Pinpoint the cell where the given text exists, returning its [X, Y] midpoint coordinate. 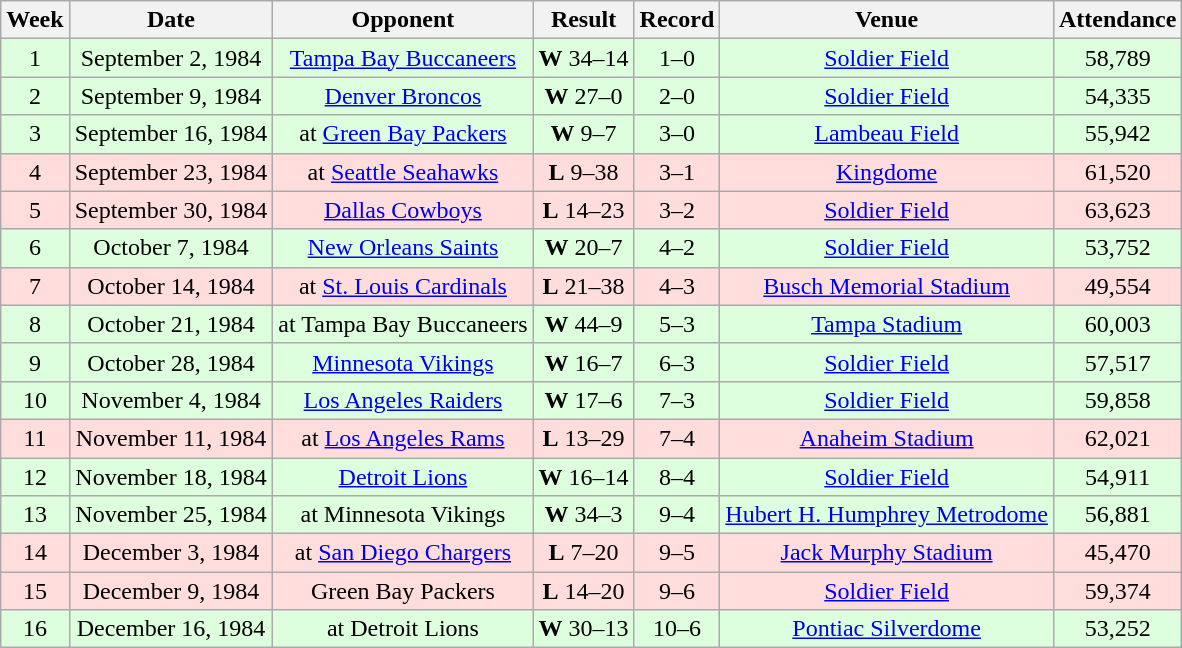
Busch Memorial Stadium [887, 286]
December 9, 1984 [171, 591]
November 11, 1984 [171, 438]
December 16, 1984 [171, 629]
5 [35, 210]
September 23, 1984 [171, 172]
9–5 [677, 553]
Record [677, 20]
10 [35, 400]
Opponent [403, 20]
53,252 [1117, 629]
at Seattle Seahawks [403, 172]
1 [35, 58]
Dallas Cowboys [403, 210]
Week [35, 20]
56,881 [1117, 515]
Minnesota Vikings [403, 362]
at Los Angeles Rams [403, 438]
54,335 [1117, 96]
November 25, 1984 [171, 515]
September 30, 1984 [171, 210]
Result [584, 20]
Kingdome [887, 172]
Denver Broncos [403, 96]
Anaheim Stadium [887, 438]
L 14–20 [584, 591]
November 18, 1984 [171, 477]
7 [35, 286]
53,752 [1117, 248]
9–4 [677, 515]
15 [35, 591]
W 20–7 [584, 248]
7–4 [677, 438]
Jack Murphy Stadium [887, 553]
October 21, 1984 [171, 324]
3–1 [677, 172]
58,789 [1117, 58]
Green Bay Packers [403, 591]
Attendance [1117, 20]
at San Diego Chargers [403, 553]
14 [35, 553]
57,517 [1117, 362]
at Tampa Bay Buccaneers [403, 324]
13 [35, 515]
Tampa Stadium [887, 324]
Venue [887, 20]
1–0 [677, 58]
4 [35, 172]
W 34–14 [584, 58]
9–6 [677, 591]
at St. Louis Cardinals [403, 286]
W 16–14 [584, 477]
October 28, 1984 [171, 362]
2 [35, 96]
New Orleans Saints [403, 248]
7–3 [677, 400]
45,470 [1117, 553]
Tampa Bay Buccaneers [403, 58]
Hubert H. Humphrey Metrodome [887, 515]
Pontiac Silverdome [887, 629]
September 2, 1984 [171, 58]
October 14, 1984 [171, 286]
5–3 [677, 324]
L 9–38 [584, 172]
at Detroit Lions [403, 629]
8–4 [677, 477]
W 16–7 [584, 362]
3–0 [677, 134]
September 9, 1984 [171, 96]
November 4, 1984 [171, 400]
4–2 [677, 248]
Detroit Lions [403, 477]
54,911 [1117, 477]
Los Angeles Raiders [403, 400]
W 27–0 [584, 96]
16 [35, 629]
W 17–6 [584, 400]
60,003 [1117, 324]
12 [35, 477]
4–3 [677, 286]
W 30–13 [584, 629]
9 [35, 362]
59,374 [1117, 591]
Date [171, 20]
63,623 [1117, 210]
3 [35, 134]
49,554 [1117, 286]
62,021 [1117, 438]
Lambeau Field [887, 134]
at Minnesota Vikings [403, 515]
L 13–29 [584, 438]
L 21–38 [584, 286]
11 [35, 438]
W 44–9 [584, 324]
55,942 [1117, 134]
September 16, 1984 [171, 134]
6 [35, 248]
59,858 [1117, 400]
at Green Bay Packers [403, 134]
L 7–20 [584, 553]
December 3, 1984 [171, 553]
W 9–7 [584, 134]
2–0 [677, 96]
3–2 [677, 210]
W 34–3 [584, 515]
L 14–23 [584, 210]
8 [35, 324]
61,520 [1117, 172]
October 7, 1984 [171, 248]
10–6 [677, 629]
6–3 [677, 362]
